Output the [X, Y] coordinate of the center of the cell containing the given text.  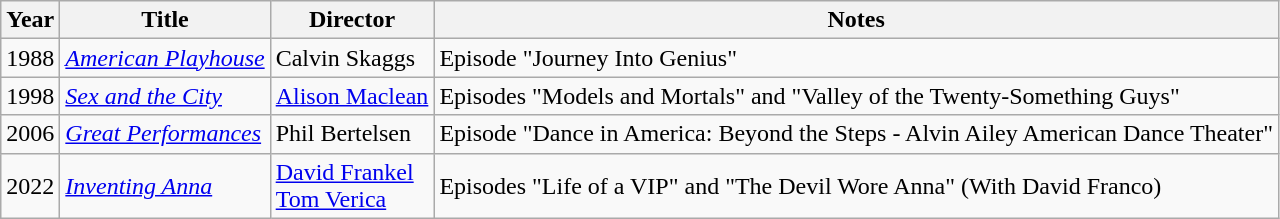
1998 [30, 96]
Great Performances [165, 134]
Episode "Journey Into Genius" [856, 58]
Title [165, 20]
2022 [30, 186]
1988 [30, 58]
Director [352, 20]
Year [30, 20]
American Playhouse [165, 58]
Inventing Anna [165, 186]
Calvin Skaggs [352, 58]
David FrankelTom Verica [352, 186]
Episodes "Models and Mortals" and "Valley of the Twenty-Something Guys" [856, 96]
Sex and the City [165, 96]
Notes [856, 20]
Episodes "Life of a VIP" and "The Devil Wore Anna" (With David Franco) [856, 186]
2006 [30, 134]
Episode "Dance in America: Beyond the Steps - Alvin Ailey American Dance Theater" [856, 134]
Alison Maclean [352, 96]
Phil Bertelsen [352, 134]
